Extract the (x, y) coordinate from the center of the cell holding the provided text.  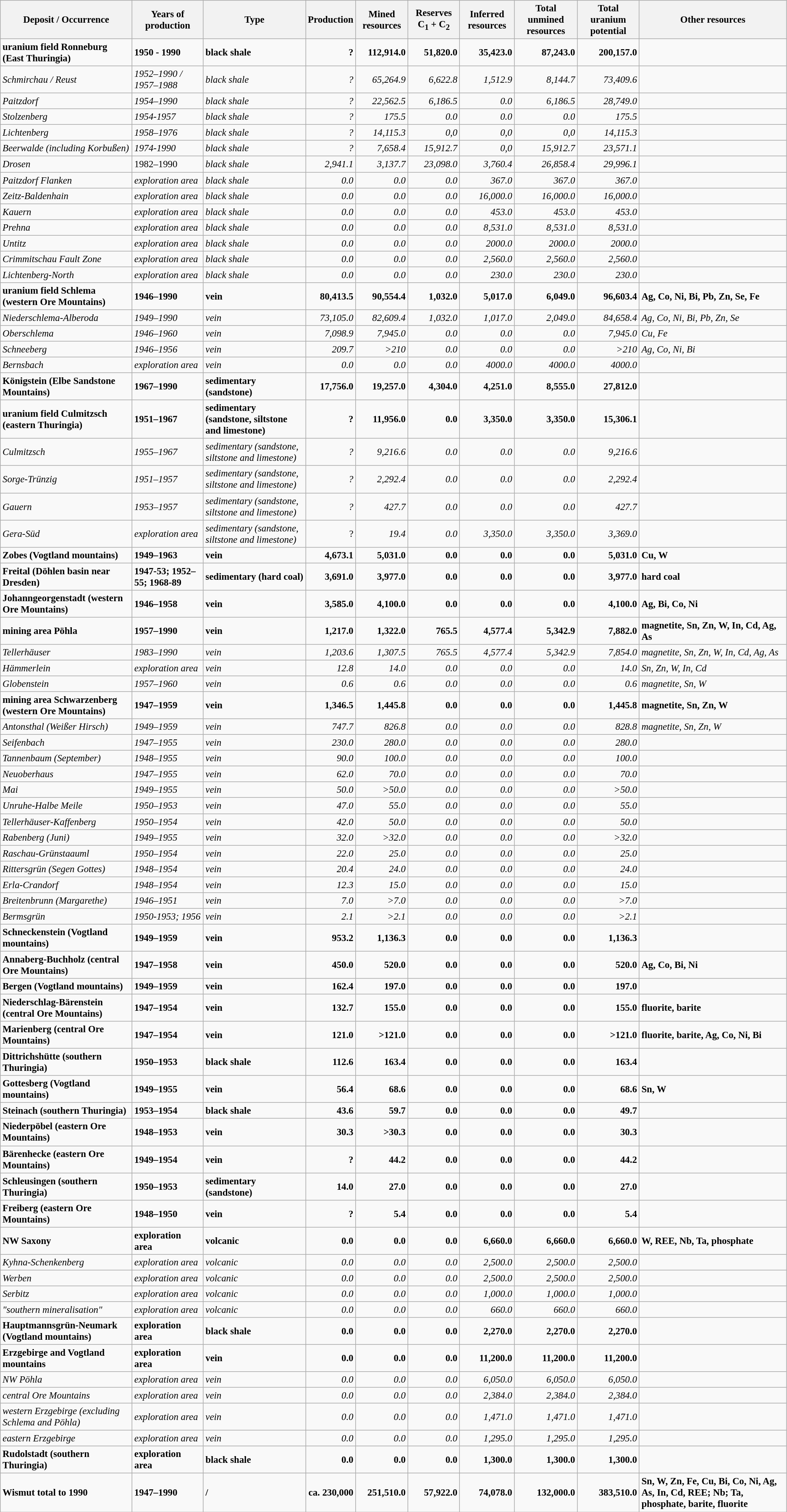
Wismut total to 1990 (66, 1493)
43.6 (331, 1111)
1982–1990 (168, 164)
200,157.0 (608, 53)
6,622.8 (433, 80)
1946–1958 (168, 604)
96,603.4 (608, 297)
Johanngeorgenstadt (western Ore Mountains) (66, 604)
central Ore Mountains (66, 1396)
1948–1955 (168, 758)
1958–1976 (168, 133)
W, REE, Nb, Ta, phosphate (713, 1241)
Sn, W, Zn, Fe, Cu, Bi, Co, Ni, Ag, As, In, Cd, REE; Nb; Ta, phosphate, barite, fluorite (713, 1493)
Paitzdorf (66, 101)
8,144.7 (546, 80)
1946–1951 (168, 901)
73,105.0 (331, 318)
2,941.1 (331, 164)
826.8 (382, 727)
Sn, W (713, 1089)
1946–1956 (168, 350)
1951–1967 (168, 419)
Mined resources (382, 20)
8,555.0 (546, 387)
2.1 (331, 916)
1946–1990 (168, 297)
Ag, Bi, Co, Ni (713, 604)
5,017.0 (487, 297)
1950-1953; 1956 (168, 916)
Hämmerlein (66, 668)
Annaberg-Buchholz (central Ore Mountains) (66, 965)
Niederschlema-Alberoda (66, 318)
29,996.1 (608, 164)
Serbitz (66, 1294)
11,956.0 (382, 419)
90,554.4 (382, 297)
Deposit / Occurrence (66, 20)
22,562.5 (382, 101)
Steinach (southern Thuringia) (66, 1111)
1953–1954 (168, 1111)
Sn, Zn, W, In, Cd (713, 668)
35,423.0 (487, 53)
ca. 230,000 (331, 1493)
1954-1957 (168, 117)
Schmirchau / Reust (66, 80)
1,512.9 (487, 80)
Kyhna-Schenkenberg (66, 1262)
22.0 (331, 853)
1983–1990 (168, 652)
1,346.5 (331, 706)
Bernsbach (66, 365)
1974-1990 (168, 148)
Cu, W (713, 555)
1949–1990 (168, 318)
Gauern (66, 507)
26,858.4 (546, 164)
Lichtenberg-North (66, 275)
Other resources (713, 20)
1957–1960 (168, 684)
1,017.0 (487, 318)
20.4 (331, 869)
209.7 (331, 350)
Years of production (168, 20)
Rabenberg (Juni) (66, 837)
65,264.9 (382, 80)
1,217.0 (331, 631)
Prehna (66, 227)
383,510.0 (608, 1493)
Hauptmannsgrün-Neumark (Vogtland mountains) (66, 1331)
3,137.7 (382, 164)
Bärenhecke (eastern Ore Mountains) (66, 1160)
49.7 (608, 1111)
Rudolstadt (southern Thuringia) (66, 1459)
Lichtenberg (66, 133)
12.8 (331, 668)
Mai (66, 790)
Gera-Süd (66, 534)
Königstein (Elbe Sandstone Mountains) (66, 387)
uranium field Schlema (western Ore Mountains) (66, 297)
Bermsgrün (66, 916)
Tellerhäuser-Kaffenberg (66, 822)
3,369.0 (608, 534)
Untitz (66, 243)
Inferred resources (487, 20)
4,304.0 (433, 387)
82,609.4 (382, 318)
1,307.5 (382, 652)
Gottesberg (Vogtland mountains) (66, 1089)
sedimentary (hard coal) (254, 576)
NW Saxony (66, 1241)
62.0 (331, 774)
uranium field Culmitzsch (eastern Thuringia) (66, 419)
28,749.0 (608, 101)
Reserves C1 + C2 (433, 20)
Schleusingen (southern Thuringia) (66, 1186)
17,756.0 (331, 387)
2,049.0 (546, 318)
Unruhe-Halbe Meile (66, 806)
Kauern (66, 212)
3,585.0 (331, 604)
western Erzgebirge (excluding Schlema and Pöhla) (66, 1417)
Antonsthal (Weißer Hirsch) (66, 727)
1947–1959 (168, 706)
1,322.0 (382, 631)
Niederpöbel (eastern Ore Mountains) (66, 1133)
Raschau-Grünstaauml (66, 853)
3,760.4 (487, 164)
80,413.5 (331, 297)
42.0 (331, 822)
Crimmitschau Fault Zone (66, 259)
Seifenbach (66, 743)
747.7 (331, 727)
23,098.0 (433, 164)
27,812.0 (608, 387)
112,914.0 (382, 53)
7,658.4 (382, 148)
Paitzdorf Flanken (66, 180)
1967–1990 (168, 387)
fluorite, barite (713, 1008)
Total unmined resources (546, 20)
1948–1953 (168, 1133)
Oberschlema (66, 334)
1953–1957 (168, 507)
Marienberg (central Ore Mountains) (66, 1035)
1946–1960 (168, 334)
Niederschlag-Bärenstein (central Ore Mountains) (66, 1008)
450.0 (331, 965)
121.0 (331, 1035)
eastern Erzgebirge (66, 1438)
4,673.1 (331, 555)
Tannenbaum (September) (66, 758)
51,820.0 (433, 53)
Erla-Crandorf (66, 885)
57,922.0 (433, 1493)
Ag, Co, Ni, Bi, Pb, Zn, Se (713, 318)
19.4 (382, 534)
Ag, Co, Ni, Bi (713, 350)
87,243.0 (546, 53)
Rittersgrün (Segen Gottes) (66, 869)
73,409.6 (608, 80)
1949–1954 (168, 1160)
fluorite, barite, Ag, Co, Ni, Bi (713, 1035)
74,078.0 (487, 1493)
6,049.0 (546, 297)
Erzgebirge and Vogtland mountains (66, 1359)
Zeitz-Baldenhain (66, 196)
Ag, Co, Bi, Ni (713, 965)
Bergen (Vogtland mountains) (66, 986)
Freiberg (eastern Ore Mountains) (66, 1213)
12.3 (331, 885)
1949–1963 (168, 555)
32.0 (331, 837)
251,510.0 (382, 1493)
Drosen (66, 164)
132,000.0 (546, 1493)
953.2 (331, 938)
Sorge-Trünzig (66, 480)
3,691.0 (331, 576)
Dittrichshütte (southern Thuringia) (66, 1062)
Schneeberg (66, 350)
Zobes (Vogtland mountains) (66, 555)
Culmitzsch (66, 452)
Beerwalde (including Korbußen) (66, 148)
Ag, Co, Ni, Bi, Pb, Zn, Se, Fe (713, 297)
mining area Schwarzenberg (western Ore Mountains) (66, 706)
828.8 (608, 727)
84,658.4 (608, 318)
hard coal (713, 576)
1947–1958 (168, 965)
7,098.9 (331, 334)
1952–1990 / 1957–1988 (168, 80)
112.6 (331, 1062)
90.0 (331, 758)
magnetite, Sn, W (713, 684)
Schneckenstein (Vogtland mountains) (66, 938)
Freital (Döhlen basin near Dresden) (66, 576)
mining area Pöhla (66, 631)
uranium field Ronneburg (East Thuringia) (66, 53)
1957–1990 (168, 631)
Breitenbrunn (Margarethe) (66, 901)
132.7 (331, 1008)
Production (331, 20)
56.4 (331, 1089)
NW Pöhla (66, 1380)
15,306.1 (608, 419)
>30.3 (382, 1133)
7.0 (331, 901)
1,203.6 (331, 652)
Type (254, 20)
"southern mineralisation" (66, 1310)
Total uranium potential (608, 20)
7,854.0 (608, 652)
Cu, Fe (713, 334)
1948–1950 (168, 1213)
Neuoberhaus (66, 774)
/ (254, 1493)
1951–1957 (168, 480)
23,571.1 (608, 148)
7,882.0 (608, 631)
47.0 (331, 806)
Werben (66, 1278)
Tellerhäuser (66, 652)
1947–1990 (168, 1493)
162.4 (331, 986)
Stolzenberg (66, 117)
59.7 (382, 1111)
4,251.0 (487, 387)
19,257.0 (382, 387)
1955–1967 (168, 452)
1954–1990 (168, 101)
Globenstein (66, 684)
1947-53; 1952–55; 1968-89 (168, 576)
1950 - 1990 (168, 53)
